Search for the cell housing the specified text and yield its (x, y) center coordinate. 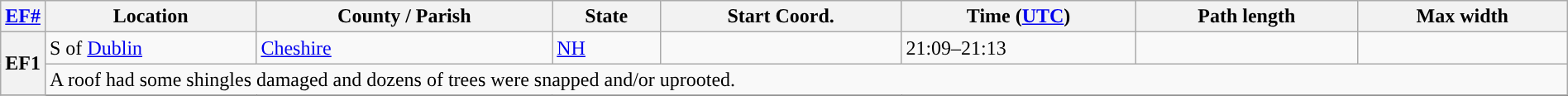
EF1 (23, 64)
Time (UTC) (1019, 17)
S of Dublin (151, 48)
EF# (23, 17)
State (607, 17)
NH (607, 48)
County / Parish (404, 17)
21:09–21:13 (1019, 48)
Cheshire (404, 48)
Location (151, 17)
A roof had some shingles damaged and dozens of trees were snapped and/or uprooted. (806, 79)
Path length (1246, 17)
Start Coord. (781, 17)
Max width (1462, 17)
